Detect which cell encompasses the target text, then output its [x, y] center coordinate. 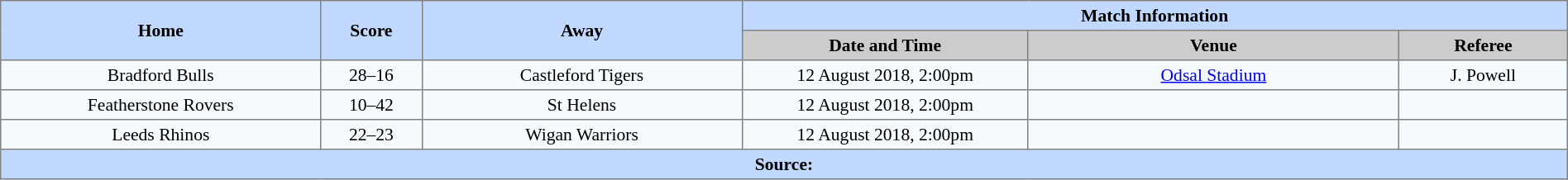
10–42 [371, 105]
Wigan Warriors [582, 135]
Venue [1213, 45]
Date and Time [885, 45]
Score [371, 31]
28–16 [371, 75]
Match Information [1154, 16]
St Helens [582, 105]
Leeds Rhinos [160, 135]
J. Powell [1483, 75]
Castleford Tigers [582, 75]
Featherstone Rovers [160, 105]
Away [582, 31]
Odsal Stadium [1213, 75]
Source: [784, 164]
Bradford Bulls [160, 75]
Home [160, 31]
Referee [1483, 45]
22–23 [371, 135]
